From the cell containing the given text, extract its center point as [x, y] coordinate. 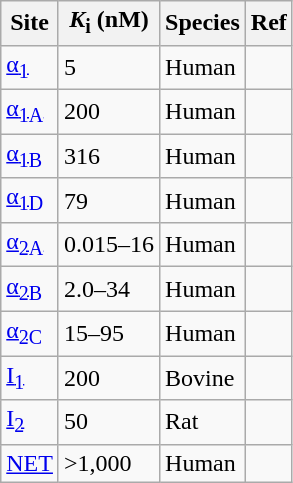
>1,000 [108, 463]
Ki (nM) [108, 23]
NET [30, 463]
15–95 [108, 333]
I1 [30, 378]
2.0–34 [108, 289]
0.015–16 [108, 244]
Bovine [203, 378]
α2A [30, 244]
α2C [30, 333]
Rat [203, 422]
Site [30, 23]
316 [108, 156]
Ref [268, 23]
50 [108, 422]
5 [108, 67]
79 [108, 200]
α1 [30, 67]
α1B [30, 156]
Species [203, 23]
α2B [30, 289]
α1D [30, 200]
α1A [30, 111]
I2 [30, 422]
